Find where the given text appears and provide that cell's center as (x, y) coordinate. 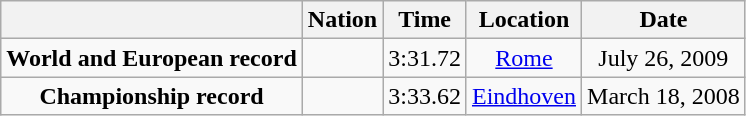
World and European record (152, 58)
Nation (342, 20)
3:33.62 (425, 96)
July 26, 2009 (664, 58)
March 18, 2008 (664, 96)
Rome (524, 58)
Eindhoven (524, 96)
Date (664, 20)
3:31.72 (425, 58)
Time (425, 20)
Championship record (152, 96)
Location (524, 20)
